Locate the cell with the specified text and output its [X, Y] center coordinate. 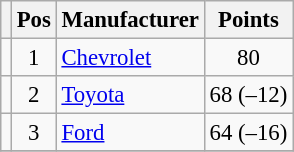
3 [34, 133]
Points [248, 20]
Toyota [130, 95]
Chevrolet [130, 58]
Pos [34, 20]
2 [34, 95]
64 (–16) [248, 133]
68 (–12) [248, 95]
1 [34, 58]
Manufacturer [130, 20]
80 [248, 58]
Ford [130, 133]
